Identify which cell holds the provided text, then report its [x, y] central coordinate. 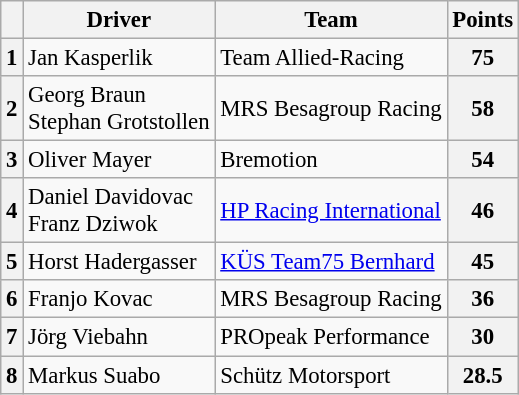
Driver [119, 20]
5 [12, 262]
KÜS Team75 Bernhard [331, 262]
Jörg Viebahn [119, 337]
30 [482, 337]
PROpeak Performance [331, 337]
7 [12, 337]
HP Racing International [331, 210]
8 [12, 375]
Points [482, 20]
36 [482, 299]
Bremotion [331, 160]
46 [482, 210]
Horst Hadergasser [119, 262]
2 [12, 108]
Franjo Kovac [119, 299]
Oliver Mayer [119, 160]
58 [482, 108]
Markus Suabo [119, 375]
28.5 [482, 375]
6 [12, 299]
3 [12, 160]
45 [482, 262]
Jan Kasperlik [119, 58]
Daniel Davidovac Franz Dziwok [119, 210]
Team [331, 20]
1 [12, 58]
Schütz Motorsport [331, 375]
Team Allied-Racing [331, 58]
4 [12, 210]
Georg Braun Stephan Grotstollen [119, 108]
75 [482, 58]
54 [482, 160]
